Pinpoint the cell where the given text exists, returning its [x, y] midpoint coordinate. 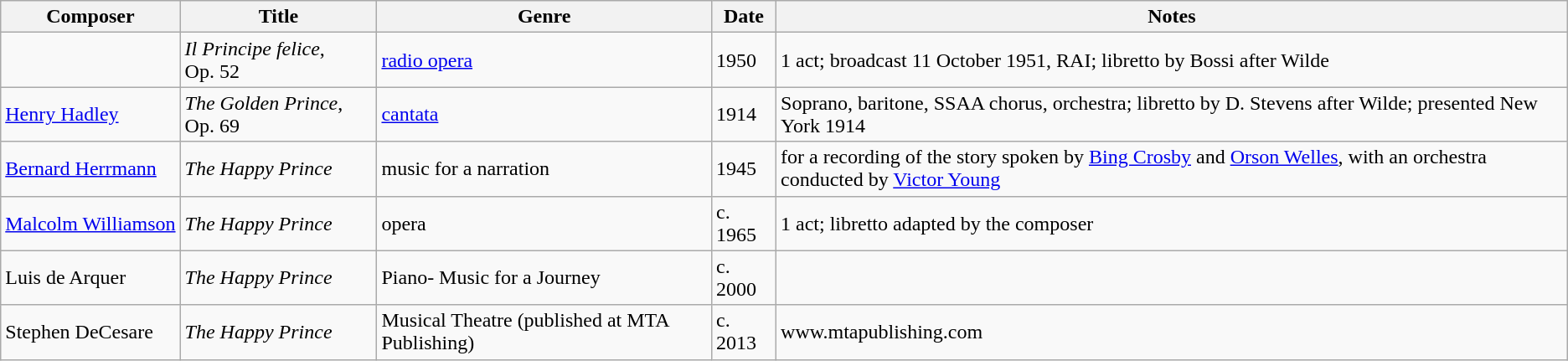
Genre [544, 17]
1950 [744, 60]
Bernard Herrmann [90, 169]
1 act; libretto adapted by the composer [1173, 223]
Soprano, baritone, SSAA chorus, orchestra; libretto by D. Stevens after Wilde; presented New York 1914 [1173, 114]
1945 [744, 169]
radio opera [544, 60]
Luis de Arquer [90, 278]
Malcolm Williamson [90, 223]
Composer [90, 17]
c. 2013 [744, 332]
Stephen DeCesare [90, 332]
Musical Theatre (published at MTA Publishing) [544, 332]
Date [744, 17]
for a recording of the story spoken by Bing Crosby and Orson Welles, with an orchestra conducted by Victor Young [1173, 169]
www.mtapublishing.com [1173, 332]
c. 1965 [744, 223]
Notes [1173, 17]
opera [544, 223]
The Golden Prince, Op. 69 [278, 114]
Title [278, 17]
music for a narration [544, 169]
c. 2000 [744, 278]
cantata [544, 114]
1914 [744, 114]
Il Principe felice, Op. 52 [278, 60]
Henry Hadley [90, 114]
Piano- Music for a Journey [544, 278]
1 act; broadcast 11 October 1951, RAI; libretto by Bossi after Wilde [1173, 60]
